Scan for the cell matching the given text and deliver its (X, Y) coordinate at center. 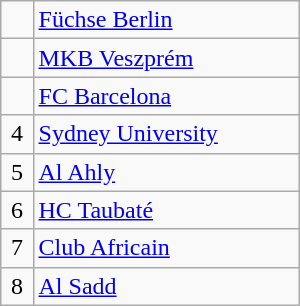
8 (17, 286)
7 (17, 248)
Al Ahly (166, 172)
Füchse Berlin (166, 20)
6 (17, 210)
FC Barcelona (166, 96)
4 (17, 134)
Al Sadd (166, 286)
5 (17, 172)
Sydney University (166, 134)
Club Africain (166, 248)
HC Taubaté (166, 210)
MKB Veszprém (166, 58)
